For the text-containing cell, return its midpoint in (X, Y) coordinate format. 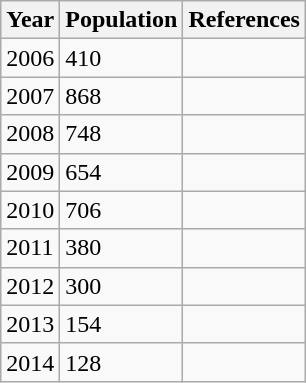
654 (122, 172)
2014 (30, 362)
128 (122, 362)
References (244, 20)
748 (122, 134)
2009 (30, 172)
706 (122, 210)
380 (122, 248)
2007 (30, 96)
2010 (30, 210)
Population (122, 20)
2006 (30, 58)
410 (122, 58)
2008 (30, 134)
2013 (30, 324)
2011 (30, 248)
868 (122, 96)
Year (30, 20)
154 (122, 324)
300 (122, 286)
2012 (30, 286)
